For the text-containing cell, return its midpoint in [X, Y] coordinate format. 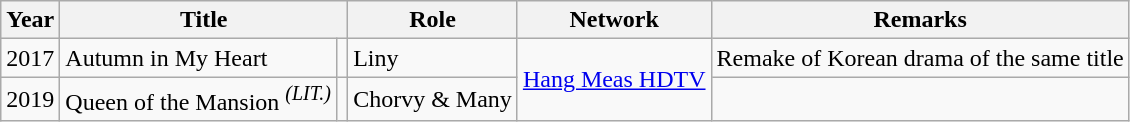
Hang Meas HDTV [614, 80]
Liny [433, 58]
2019 [30, 100]
Network [614, 20]
Year [30, 20]
Queen of the Mansion (LIT.) [198, 100]
2017 [30, 58]
Remarks [920, 20]
Role [433, 20]
Chorvy & Many [433, 100]
Remake of Korean drama of the same title [920, 58]
Autumn in My Heart [198, 58]
Title [204, 20]
